Determine the (x, y) coordinate at the center of the cell enclosing the given text.  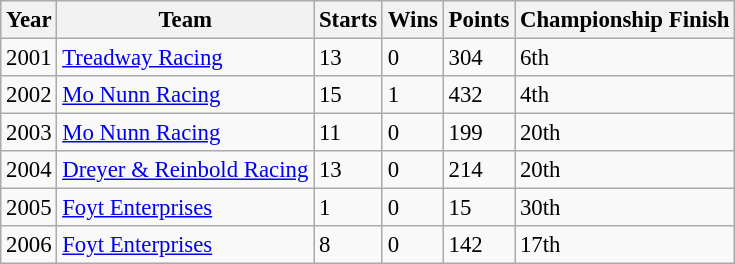
304 (478, 58)
2005 (29, 208)
Treadway Racing (186, 58)
214 (478, 170)
4th (625, 95)
17th (625, 245)
6th (625, 58)
432 (478, 95)
30th (625, 208)
2006 (29, 245)
11 (348, 133)
2001 (29, 58)
Dreyer & Reinbold Racing (186, 170)
Starts (348, 20)
Team (186, 20)
Year (29, 20)
Championship Finish (625, 20)
142 (478, 245)
199 (478, 133)
2002 (29, 95)
2004 (29, 170)
8 (348, 245)
Points (478, 20)
2003 (29, 133)
Wins (412, 20)
